From the cell containing the given text, extract its center point as [X, Y] coordinate. 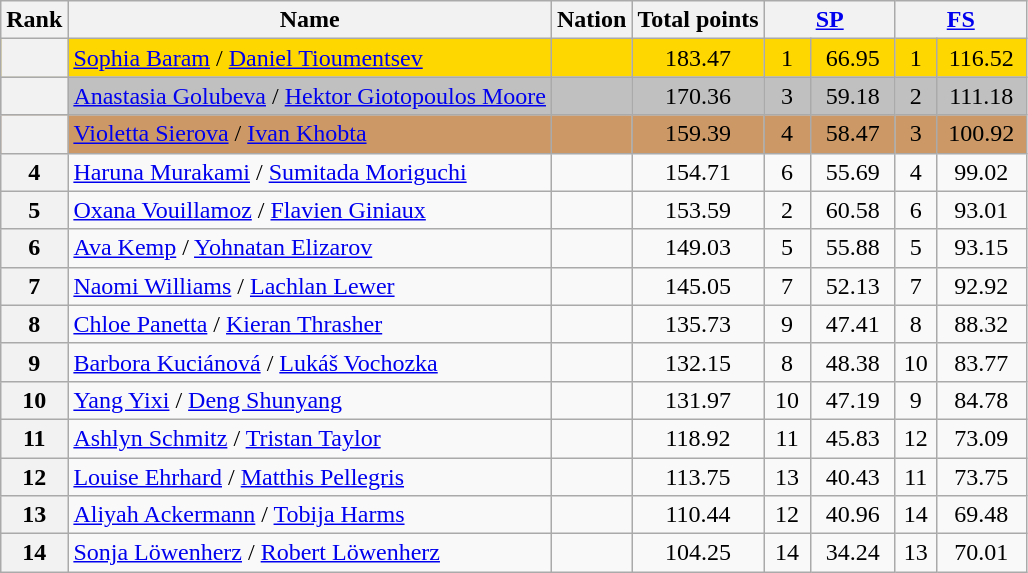
Oxana Vouillamoz / Flavien Giniaux [310, 210]
Barbora Kuciánová / Lukáš Vochozka [310, 362]
48.38 [852, 362]
Yang Yixi / Deng Shunyang [310, 400]
131.97 [698, 400]
59.18 [852, 96]
113.75 [698, 477]
Chloe Panetta / Kieran Thrasher [310, 324]
47.41 [852, 324]
45.83 [852, 438]
34.24 [852, 553]
92.92 [981, 286]
60.58 [852, 210]
83.77 [981, 362]
55.88 [852, 248]
88.32 [981, 324]
111.18 [981, 96]
Violetta Sierova / Ivan Khobta [310, 134]
118.92 [698, 438]
55.69 [852, 172]
40.96 [852, 515]
93.01 [981, 210]
Naomi Williams / Lachlan Lewer [310, 286]
116.52 [981, 58]
66.95 [852, 58]
99.02 [981, 172]
110.44 [698, 515]
52.13 [852, 286]
159.39 [698, 134]
149.03 [698, 248]
84.78 [981, 400]
70.01 [981, 553]
Ashlyn Schmitz / Tristan Taylor [310, 438]
Haruna Murakami / Sumitada Moriguchi [310, 172]
135.73 [698, 324]
145.05 [698, 286]
104.25 [698, 553]
153.59 [698, 210]
Total points [698, 20]
154.71 [698, 172]
Ava Kemp / Yohnatan Elizarov [310, 248]
132.15 [698, 362]
170.36 [698, 96]
73.75 [981, 477]
Aliyah Ackermann / Tobija Harms [310, 515]
Name [310, 20]
69.48 [981, 515]
183.47 [698, 58]
FS [960, 20]
40.43 [852, 477]
Nation [592, 20]
Sophia Baram / Daniel Tioumentsev [310, 58]
73.09 [981, 438]
Sonja Löwenherz / Robert Löwenherz [310, 553]
47.19 [852, 400]
58.47 [852, 134]
100.92 [981, 134]
Anastasia Golubeva / Hektor Giotopoulos Moore [310, 96]
SP [830, 20]
Louise Ehrhard / Matthis Pellegris [310, 477]
93.15 [981, 248]
Rank [34, 20]
